Search for the cell housing the specified text and yield its (X, Y) center coordinate. 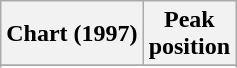
Chart (1997) (72, 34)
Peakposition (189, 34)
